Provide the [x, y] coordinate of the cell's center where the given text is located.  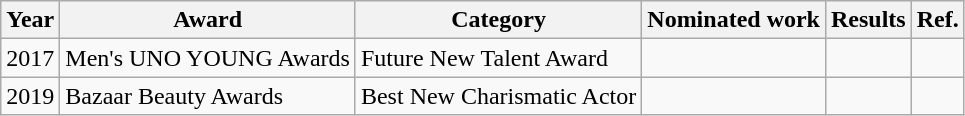
Ref. [938, 20]
Bazaar Beauty Awards [208, 96]
Nominated work [734, 20]
Category [498, 20]
Award [208, 20]
Best New Charismatic Actor [498, 96]
Year [30, 20]
2017 [30, 58]
Future New Talent Award [498, 58]
Men's UNO YOUNG Awards [208, 58]
2019 [30, 96]
Results [868, 20]
